Capture the cell that displays the provided text and extract its [x, y] central coordinate. 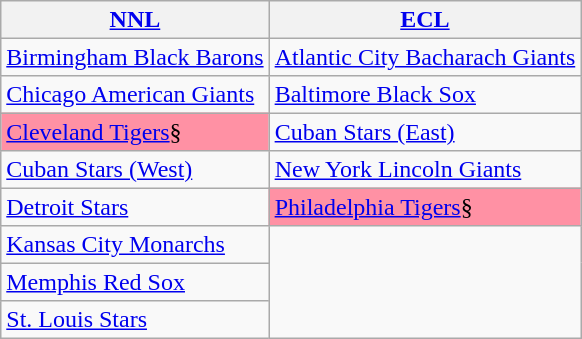
Baltimore Black Sox [425, 94]
Atlantic City Bacharach Giants [425, 56]
St. Louis Stars [135, 318]
Cuban Stars (East) [425, 132]
ECL [425, 20]
Cleveland Tigers§ [135, 132]
Kansas City Monarchs [135, 244]
Cuban Stars (West) [135, 170]
Birmingham Black Barons [135, 56]
Chicago American Giants [135, 94]
New York Lincoln Giants [425, 170]
Memphis Red Sox [135, 282]
Detroit Stars [135, 206]
NNL [135, 20]
Philadelphia Tigers§ [425, 206]
